Search for the cell housing the specified text and yield its (X, Y) center coordinate. 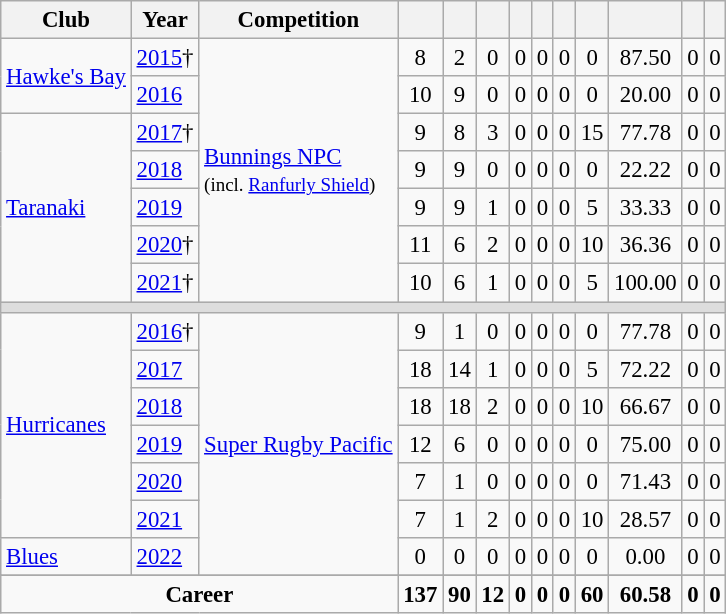
Club (66, 20)
Year (165, 20)
66.67 (646, 406)
36.36 (646, 245)
22.22 (646, 170)
Super Rugby Pacific (298, 444)
2017† (165, 133)
87.50 (646, 58)
75.00 (646, 444)
2020† (165, 245)
Career (200, 594)
20.00 (646, 95)
2020 (165, 482)
60.58 (646, 594)
137 (420, 594)
3 (492, 133)
28.57 (646, 519)
Hurricanes (66, 425)
Blues (66, 557)
15 (592, 133)
2016 (165, 95)
100.00 (646, 283)
2015† (165, 58)
2022 (165, 557)
Competition (298, 20)
0.00 (646, 557)
2021† (165, 283)
2017 (165, 369)
Bunnings NPC(incl. Ranfurly Shield) (298, 170)
90 (460, 594)
Hawke's Bay (66, 76)
14 (460, 369)
60 (592, 594)
Taranaki (66, 208)
72.22 (646, 369)
2021 (165, 519)
11 (420, 245)
2016† (165, 331)
33.33 (646, 208)
71.43 (646, 482)
